Locate the cell with the specified text and output its [X, Y] center coordinate. 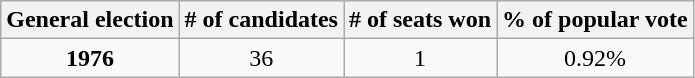
1976 [90, 58]
36 [261, 58]
1 [420, 58]
General election [90, 20]
# of seats won [420, 20]
# of candidates [261, 20]
0.92% [596, 58]
% of popular vote [596, 20]
